Search for the cell housing the specified text and yield its [X, Y] center coordinate. 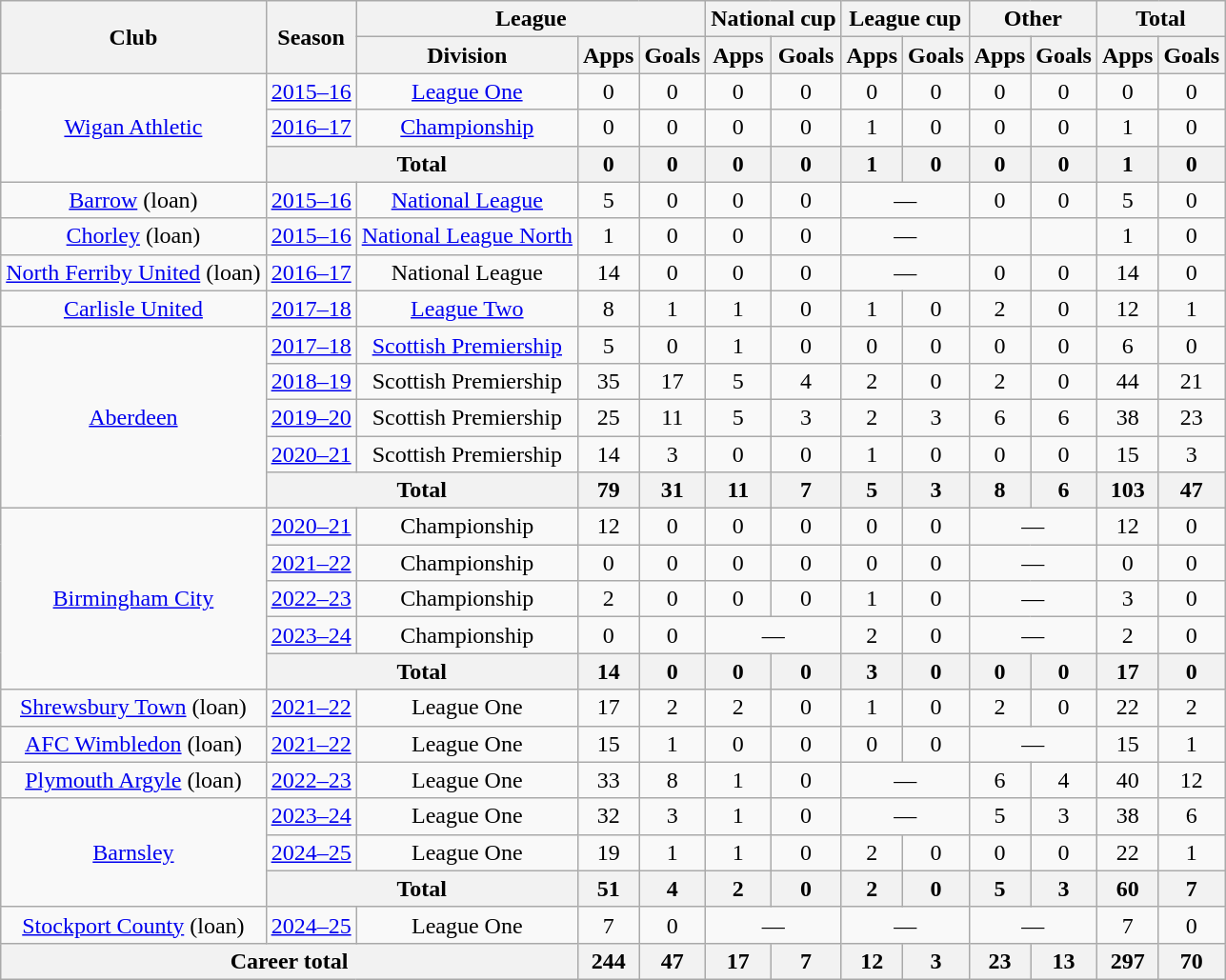
35 [608, 381]
2019–20 [311, 417]
44 [1127, 381]
19 [608, 852]
103 [1127, 490]
National cup [774, 19]
Stockport County (loan) [133, 925]
60 [1127, 889]
League Two [467, 309]
Career total [290, 961]
National League North [467, 236]
21 [1192, 381]
Wigan Athletic [133, 128]
Birmingham City [133, 599]
33 [608, 780]
297 [1127, 961]
Carlisle United [133, 309]
Shrewsbury Town (loan) [133, 708]
Barnsley [133, 852]
79 [608, 490]
Chorley (loan) [133, 236]
Aberdeen [133, 417]
2018–19 [311, 381]
70 [1192, 961]
League [531, 19]
Plymouth Argyle (loan) [133, 780]
League cup [905, 19]
Season [311, 37]
32 [608, 816]
Barrow (loan) [133, 200]
25 [608, 417]
244 [608, 961]
31 [673, 490]
51 [608, 889]
North Ferriby United (loan) [133, 272]
40 [1127, 780]
Other [1033, 19]
Club [133, 37]
Division [467, 55]
AFC Wimbledon (loan) [133, 744]
13 [1064, 961]
